Extract the [X, Y] coordinate from the center of the cell holding the provided text.  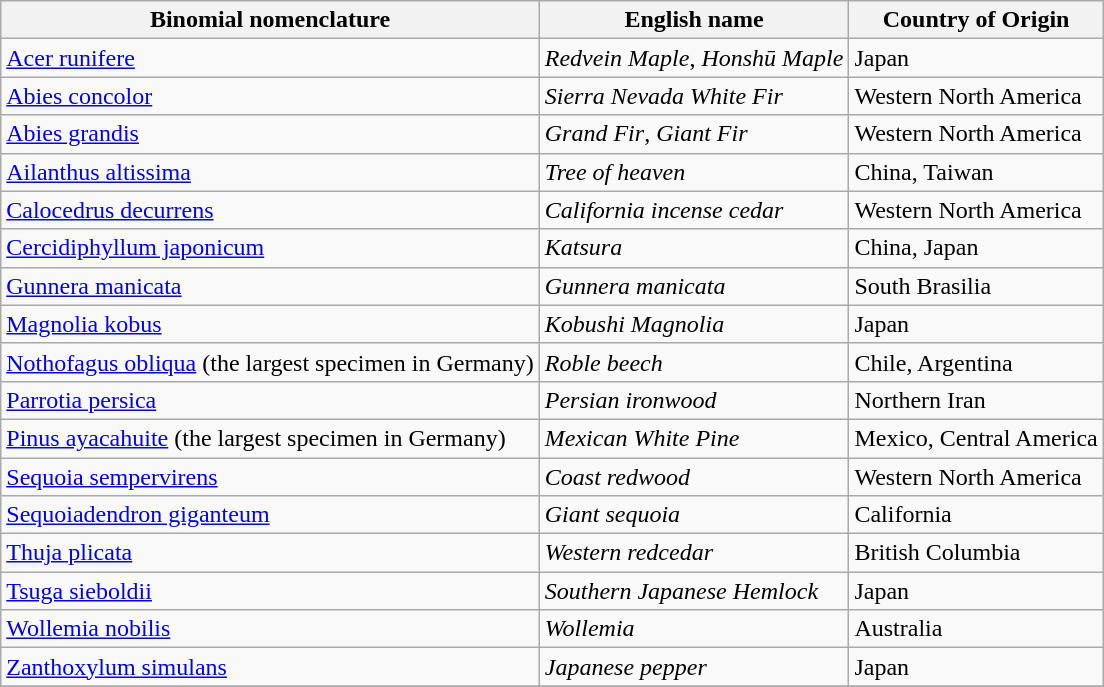
Pinus ayacahuite (the largest specimen in Germany) [270, 438]
Japanese pepper [694, 667]
Wollemia [694, 629]
Chile, Argentina [976, 362]
Magnolia kobus [270, 324]
Sequoia sempervirens [270, 477]
Cercidiphyllum japonicum [270, 248]
Western redcedar [694, 553]
Acer runifere [270, 58]
California incense cedar [694, 210]
Abies grandis [270, 134]
Tsuga sieboldii [270, 591]
Abies concolor [270, 96]
Ailanthus altissima [270, 172]
Redvein Maple, Honshū Maple [694, 58]
China, Taiwan [976, 172]
Giant sequoia [694, 515]
Nothofagus obliqua (the largest specimen in Germany) [270, 362]
Sequoiadendron giganteum [270, 515]
Parrotia persica [270, 400]
China, Japan [976, 248]
British Columbia [976, 553]
Country of Origin [976, 20]
Australia [976, 629]
Roble beech [694, 362]
Zanthoxylum simulans [270, 667]
Grand Fir, Giant Fir [694, 134]
Southern Japanese Hemlock [694, 591]
Tree of heaven [694, 172]
English name [694, 20]
Kobushi Magnolia [694, 324]
Katsura [694, 248]
California [976, 515]
Sierra Nevada White Fir [694, 96]
Wollemia nobilis [270, 629]
Calocedrus decurrens [270, 210]
Northern Iran [976, 400]
South Brasilia [976, 286]
Coast redwood [694, 477]
Persian ironwood [694, 400]
Mexico, Central America [976, 438]
Thuja plicata [270, 553]
Binomial nomenclature [270, 20]
Mexican White Pine [694, 438]
